Return the [x, y] coordinate for the center point of the cell that contains the specified text.  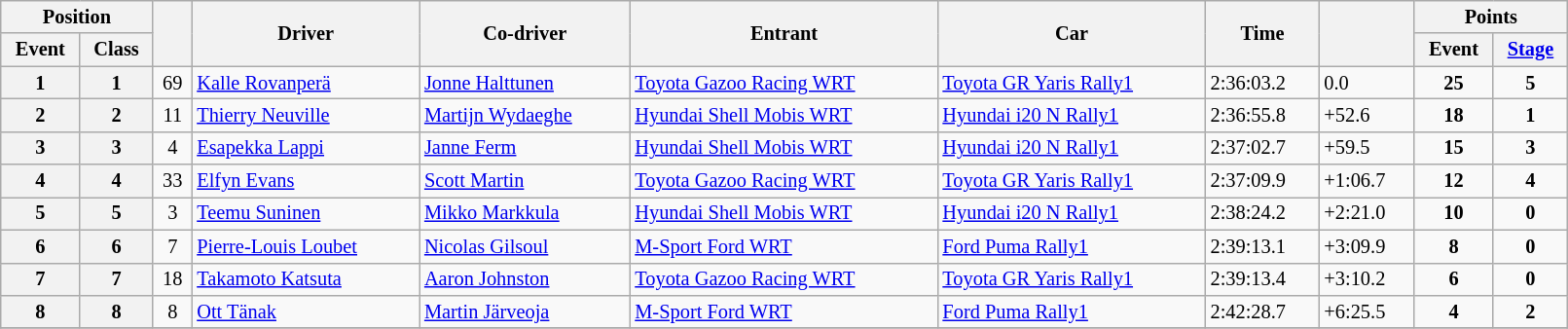
Class [117, 50]
2:39:13.4 [1263, 279]
+52.6 [1367, 115]
+1:06.7 [1367, 181]
Jonne Halttunen [525, 83]
Janne Ferm [525, 148]
+2:21.0 [1367, 213]
Scott Martin [525, 181]
+59.5 [1367, 148]
Aaron Johnston [525, 279]
15 [1454, 148]
Entrant [784, 33]
Teemu Suninen [306, 213]
Martin Järveoja [525, 311]
Position [77, 17]
+3:09.9 [1367, 246]
Elfyn Evans [306, 181]
Co-driver [525, 33]
Thierry Neuville [306, 115]
+3:10.2 [1367, 279]
Martijn Wydaeghe [525, 115]
2:38:24.2 [1263, 213]
10 [1454, 213]
Car [1073, 33]
33 [172, 181]
Ott Tänak [306, 311]
Driver [306, 33]
12 [1454, 181]
2:42:28.7 [1263, 311]
2:39:13.1 [1263, 246]
2:37:02.7 [1263, 148]
Takamoto Katsuta [306, 279]
Esapekka Lappi [306, 148]
Pierre-Louis Loubet [306, 246]
Mikko Markkula [525, 213]
Nicolas Gilsoul [525, 246]
0.0 [1367, 83]
Stage [1530, 50]
Kalle Rovanperä [306, 83]
2:36:03.2 [1263, 83]
2:37:09.9 [1263, 181]
11 [172, 115]
25 [1454, 83]
Time [1263, 33]
2:36:55.8 [1263, 115]
Points [1491, 17]
69 [172, 83]
+6:25.5 [1367, 311]
